From the cell containing the given text, extract its center point as [x, y] coordinate. 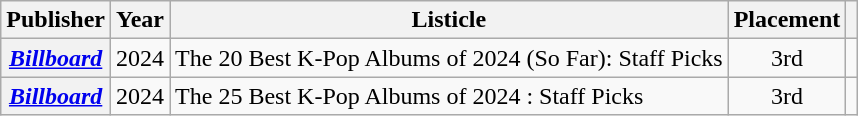
Listicle [450, 20]
The 25 Best K-Pop Albums of 2024 : Staff Picks [450, 96]
The 20 Best K-Pop Albums of 2024 (So Far): Staff Picks [450, 58]
Year [140, 20]
Placement [787, 20]
Publisher [56, 20]
